Pinpoint the cell where the given text exists, returning its [X, Y] midpoint coordinate. 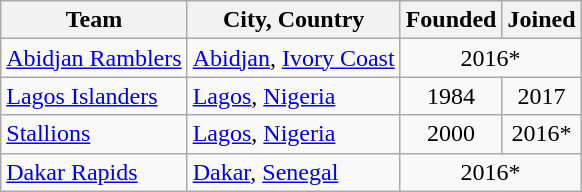
Joined [542, 20]
2017 [542, 96]
2000 [451, 134]
Dakar Rapids [94, 172]
Abidjan, Ivory Coast [294, 58]
1984 [451, 96]
Team [94, 20]
Lagos Islanders [94, 96]
Founded [451, 20]
Stallions [94, 134]
Dakar, Senegal [294, 172]
Abidjan Ramblers [94, 58]
City, Country [294, 20]
